From the cell containing the given text, extract its center point as [x, y] coordinate. 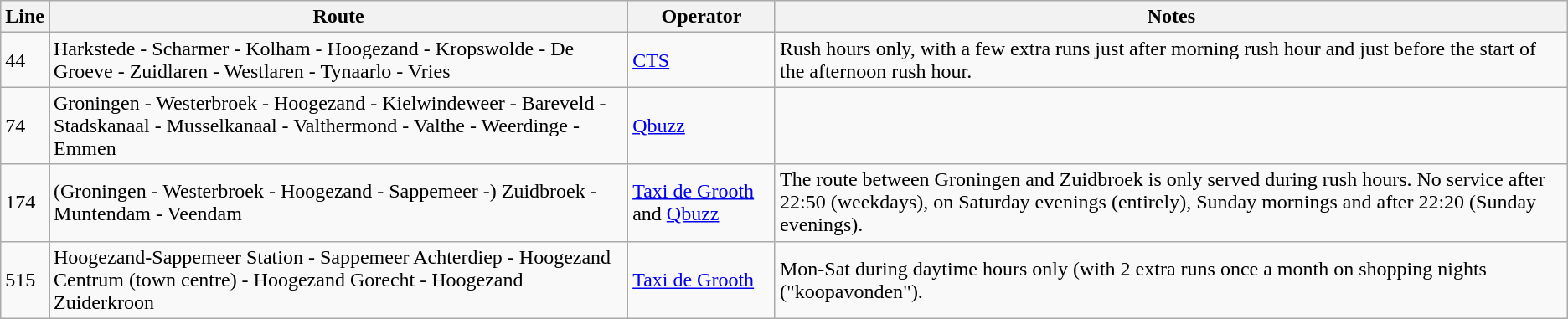
74 [25, 126]
Qbuzz [702, 126]
Notes [1171, 17]
Groningen - Westerbroek - Hoogezand - Kielwindeweer - Bareveld - Stadskanaal - Musselkanaal - Valthermond - Valthe - Weerdinge - Emmen [338, 126]
Taxi de Grooth [702, 280]
Operator [702, 17]
Mon-Sat during daytime hours only (with 2 extra runs once a month on shopping nights ("koopavonden"). [1171, 280]
Route [338, 17]
Rush hours only, with a few extra runs just after morning rush hour and just before the start of the afternoon rush hour. [1171, 60]
Taxi de Grooth and Qbuzz [702, 203]
Harkstede - Scharmer - Kolham - Hoogezand - Kropswolde - De Groeve - Zuidlaren - Westlaren - Tynaarlo - Vries [338, 60]
174 [25, 203]
Line [25, 17]
(Groningen - Westerbroek - Hoogezand - Sappemeer -) Zuidbroek - Muntendam - Veendam [338, 203]
44 [25, 60]
515 [25, 280]
CTS [702, 60]
Hoogezand-Sappemeer Station - Sappemeer Achterdiep - Hoogezand Centrum (town centre) - Hoogezand Gorecht - Hoogezand Zuiderkroon [338, 280]
